From the cell containing the given text, extract its center point as [X, Y] coordinate. 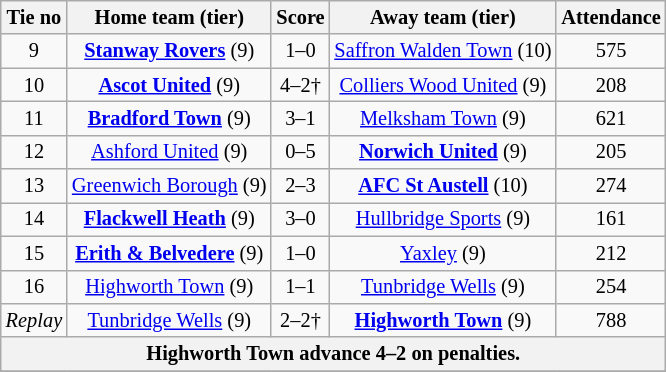
Melksham Town (9) [442, 118]
AFC St Austell (10) [442, 186]
Norwich United (9) [442, 152]
Hullbridge Sports (9) [442, 219]
12 [34, 152]
Colliers Wood United (9) [442, 85]
Ascot United (9) [169, 85]
11 [34, 118]
15 [34, 253]
788 [610, 320]
9 [34, 51]
Bradford Town (9) [169, 118]
575 [610, 51]
16 [34, 287]
0–5 [300, 152]
1–1 [300, 287]
Score [300, 17]
274 [610, 186]
Away team (tier) [442, 17]
14 [34, 219]
Ashford United (9) [169, 152]
3–0 [300, 219]
2–2† [300, 320]
Saffron Walden Town (10) [442, 51]
Tie no [34, 17]
3–1 [300, 118]
10 [34, 85]
Greenwich Borough (9) [169, 186]
4–2† [300, 85]
Yaxley (9) [442, 253]
161 [610, 219]
2–3 [300, 186]
208 [610, 85]
Home team (tier) [169, 17]
Flackwell Heath (9) [169, 219]
212 [610, 253]
Replay [34, 320]
254 [610, 287]
205 [610, 152]
Erith & Belvedere (9) [169, 253]
13 [34, 186]
Attendance [610, 17]
Stanway Rovers (9) [169, 51]
Highworth Town advance 4–2 on penalties. [334, 354]
621 [610, 118]
